Determine the (X, Y) coordinate at the center of the cell enclosing the given text.  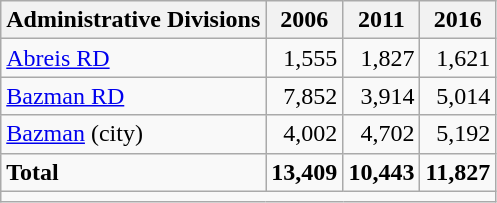
Bazman (city) (134, 134)
13,409 (304, 172)
5,192 (458, 134)
Abreis RD (134, 58)
1,827 (382, 58)
5,014 (458, 96)
1,621 (458, 58)
2006 (304, 20)
7,852 (304, 96)
2016 (458, 20)
1,555 (304, 58)
10,443 (382, 172)
2011 (382, 20)
11,827 (458, 172)
Administrative Divisions (134, 20)
4,702 (382, 134)
4,002 (304, 134)
3,914 (382, 96)
Bazman RD (134, 96)
Total (134, 172)
